Scan for the cell matching the given text and deliver its (X, Y) coordinate at center. 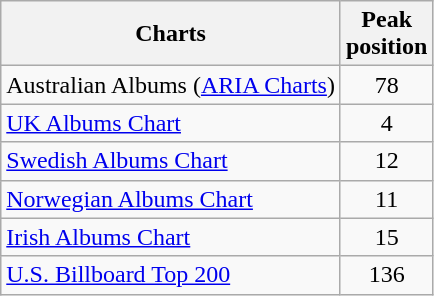
Swedish Albums Chart (171, 161)
Australian Albums (ARIA Charts) (171, 85)
Irish Albums Chart (171, 237)
UK Albums Chart (171, 123)
Peakposition (386, 34)
15 (386, 237)
12 (386, 161)
Norwegian Albums Chart (171, 199)
78 (386, 85)
4 (386, 123)
Charts (171, 34)
11 (386, 199)
U.S. Billboard Top 200 (171, 275)
136 (386, 275)
